Extract the (X, Y) coordinate from the center of the cell holding the provided text.  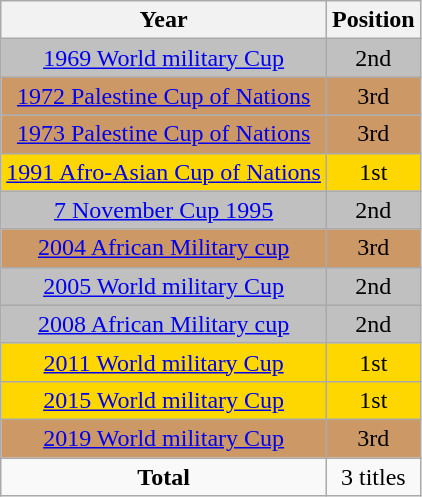
1969 World military Cup (164, 58)
Total (164, 477)
2005 World military Cup (164, 286)
7 November Cup 1995 (164, 210)
2008 African Military cup (164, 324)
1973 Palestine Cup of Nations (164, 134)
Position (373, 20)
1991 Afro-Asian Cup of Nations (164, 172)
2019 World military Cup (164, 438)
2004 African Military cup (164, 248)
Year (164, 20)
2015 World military Cup (164, 400)
1972 Palestine Cup of Nations (164, 96)
2011 World military Cup (164, 362)
3 titles (373, 477)
